Detect which cell encompasses the target text, then output its (X, Y) center coordinate. 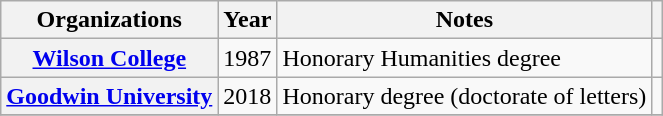
Notes (464, 20)
2018 (248, 96)
Organizations (110, 20)
Goodwin University (110, 96)
Wilson College (110, 58)
Honorary Humanities degree (464, 58)
1987 (248, 58)
Honorary degree (doctorate of letters) (464, 96)
Year (248, 20)
